Extract the (x, y) coordinate from the center of the cell holding the provided text.  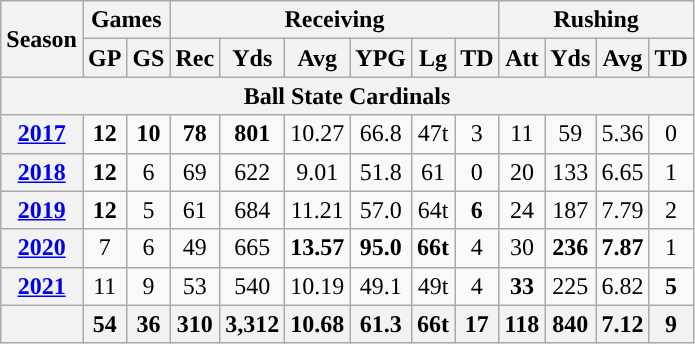
13.57 (318, 248)
5.36 (622, 134)
30 (522, 248)
10.19 (318, 286)
33 (522, 286)
10 (148, 134)
7.87 (622, 248)
2018 (42, 172)
665 (252, 248)
310 (195, 324)
7.12 (622, 324)
7 (104, 248)
Att (522, 58)
2 (671, 210)
118 (522, 324)
187 (570, 210)
236 (570, 248)
GS (148, 58)
66.8 (381, 134)
10.68 (318, 324)
6.82 (622, 286)
69 (195, 172)
840 (570, 324)
51.8 (381, 172)
Ball State Cardinals (348, 96)
2017 (42, 134)
57.0 (381, 210)
20 (522, 172)
Lg (434, 58)
Rushing (596, 20)
2019 (42, 210)
3 (477, 134)
Receiving (334, 20)
2020 (42, 248)
53 (195, 286)
7.79 (622, 210)
17 (477, 324)
78 (195, 134)
6.65 (622, 172)
49 (195, 248)
47t (434, 134)
GP (104, 58)
59 (570, 134)
622 (252, 172)
801 (252, 134)
2021 (42, 286)
540 (252, 286)
11.21 (318, 210)
54 (104, 324)
49t (434, 286)
225 (570, 286)
10.27 (318, 134)
36 (148, 324)
9.01 (318, 172)
133 (570, 172)
684 (252, 210)
49.1 (381, 286)
Games (126, 20)
3,312 (252, 324)
Rec (195, 58)
61.3 (381, 324)
24 (522, 210)
95.0 (381, 248)
Season (42, 39)
YPG (381, 58)
64t (434, 210)
